Provide the [X, Y] coordinate of the cell's center where the given text is located.  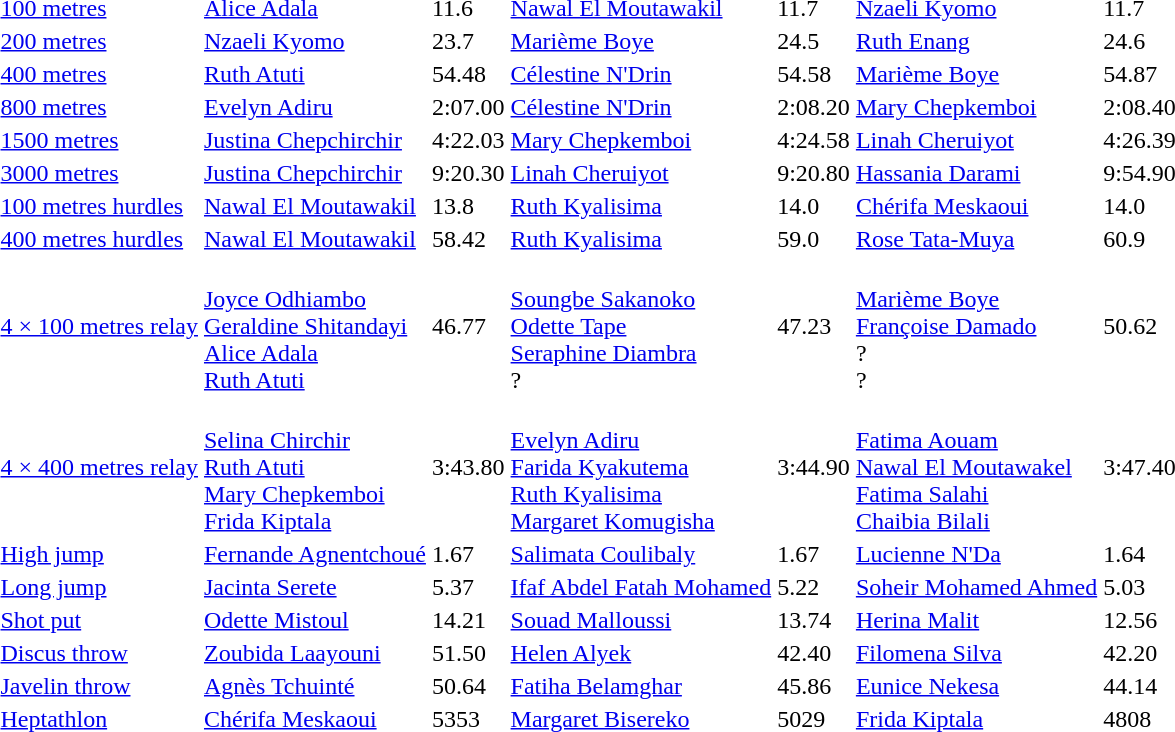
Herina Malit [976, 620]
5.37 [468, 587]
Zoubida Laayouni [314, 653]
Evelyn AdiruFarida KyakutemaRuth KyalisimaMargaret Komugisha [641, 467]
47.23 [814, 326]
42.40 [814, 653]
Salimata Coulibaly [641, 554]
14.21 [468, 620]
Fatiha Belamghar [641, 686]
Nzaeli Kyomo [314, 41]
45.86 [814, 686]
54.58 [814, 74]
9:20.30 [468, 173]
Ruth Enang [976, 41]
Soungbe SakanokoOdette TapeSeraphine Diambra? [641, 326]
4:22.03 [468, 140]
5.22 [814, 587]
Odette Mistoul [314, 620]
Joyce OdhiamboGeraldine ShitandayiAlice AdalaRuth Atuti [314, 326]
3:43.80 [468, 467]
Chérifa Meskaoui [976, 206]
Evelyn Adiru [314, 107]
46.77 [468, 326]
50.64 [468, 686]
Ruth Atuti [314, 74]
Hassania Darami [976, 173]
24.5 [814, 41]
59.0 [814, 239]
Soheir Mohamed Ahmed [976, 587]
Eunice Nekesa [976, 686]
Marième BoyeFrançoise Damado?? [976, 326]
Rose Tata-Muya [976, 239]
13.74 [814, 620]
23.7 [468, 41]
Lucienne N'Da [976, 554]
2:08.20 [814, 107]
Jacinta Serete [314, 587]
Souad Malloussi [641, 620]
Ifaf Abdel Fatah Mohamed [641, 587]
Fernande Agnentchoué [314, 554]
13.8 [468, 206]
58.42 [468, 239]
51.50 [468, 653]
54.48 [468, 74]
14.0 [814, 206]
3:44.90 [814, 467]
2:07.00 [468, 107]
Filomena Silva [976, 653]
Fatima AouamNawal El MoutawakelFatima SalahiChaibia Bilali [976, 467]
Selina ChirchirRuth AtutiMary ChepkemboiFrida Kiptala [314, 467]
Agnès Tchuinté [314, 686]
4:24.58 [814, 140]
Helen Alyek [641, 653]
9:20.80 [814, 173]
